Capture the cell that displays the provided text and extract its (x, y) central coordinate. 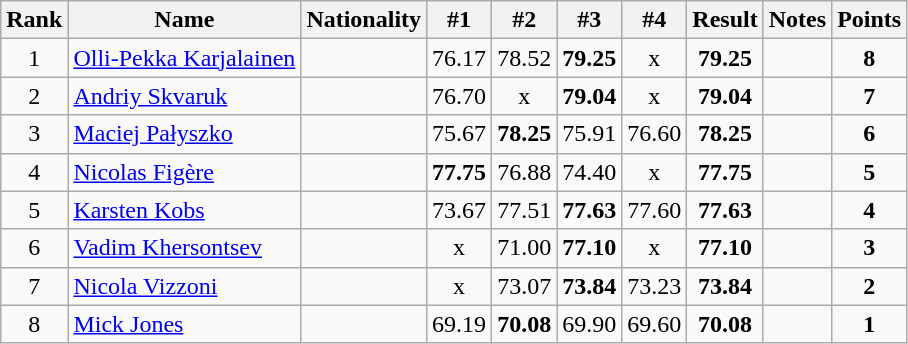
Notes (797, 20)
Points (870, 20)
73.67 (460, 210)
Nicolas Figère (184, 172)
74.40 (590, 172)
78.52 (524, 58)
69.19 (460, 324)
76.60 (654, 134)
71.00 (524, 248)
76.70 (460, 96)
76.17 (460, 58)
Maciej Pałyszko (184, 134)
73.23 (654, 286)
73.07 (524, 286)
Nationality (364, 20)
#1 (460, 20)
Olli-Pekka Karjalainen (184, 58)
75.67 (460, 134)
75.91 (590, 134)
#3 (590, 20)
77.51 (524, 210)
Andriy Skvaruk (184, 96)
Name (184, 20)
76.88 (524, 172)
Result (725, 20)
69.90 (590, 324)
Nicola Vizzoni (184, 286)
Karsten Kobs (184, 210)
Mick Jones (184, 324)
77.60 (654, 210)
Rank (34, 20)
Vadim Khersontsev (184, 248)
#4 (654, 20)
69.60 (654, 324)
#2 (524, 20)
